From the cell containing the given text, extract its center point as [X, Y] coordinate. 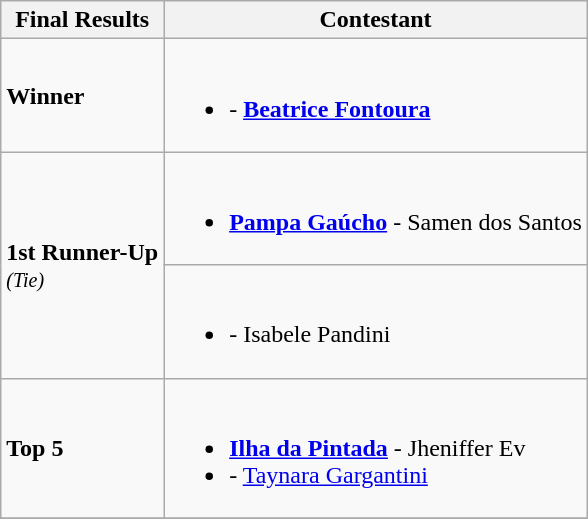
Ilha da Pintada - Jheniffer Ev - Taynara Gargantini [376, 448]
- Isabele Pandini [376, 322]
Final Results [82, 20]
Pampa Gaúcho - Samen dos Santos [376, 208]
- Beatrice Fontoura [376, 96]
1st Runner-Up(Tie) [82, 265]
Top 5 [82, 448]
Contestant [376, 20]
Winner [82, 96]
